Detect which cell encompasses the target text, then output its [X, Y] center coordinate. 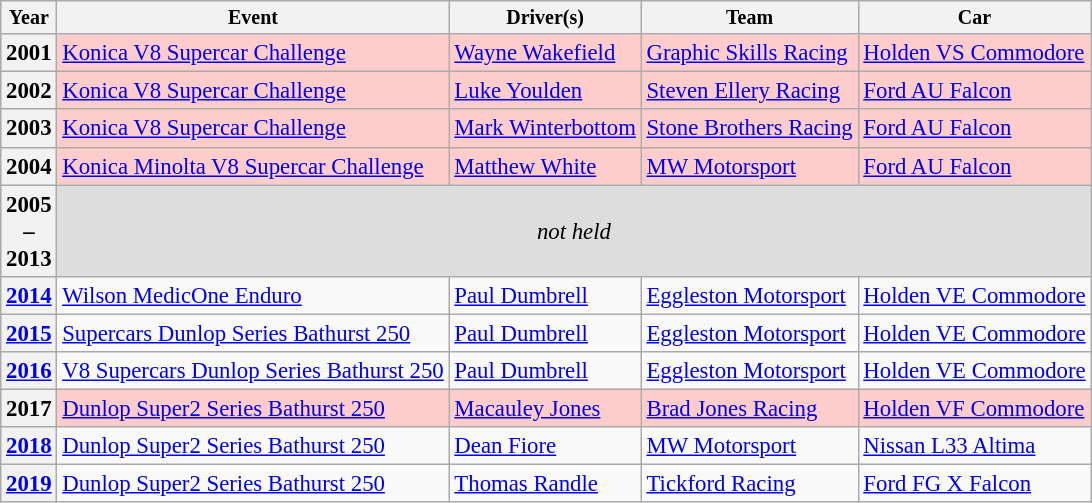
Year [29, 18]
Ford FG X Falcon [974, 483]
2016 [29, 371]
Dean Fiore [545, 446]
Luke Youlden [545, 91]
Driver(s) [545, 18]
Holden VF Commodore [974, 408]
Holden VS Commodore [974, 53]
2019 [29, 483]
not held [574, 231]
Macauley Jones [545, 408]
Brad Jones Racing [750, 408]
Nissan L33 Altima [974, 446]
Tickford Racing [750, 483]
Mark Winterbottom [545, 129]
Konica Minolta V8 Supercar Challenge [253, 166]
Matthew White [545, 166]
2002 [29, 91]
Wayne Wakefield [545, 53]
2017 [29, 408]
2003 [29, 129]
Stone Brothers Racing [750, 129]
2001 [29, 53]
V8 Supercars Dunlop Series Bathurst 250 [253, 371]
2015 [29, 333]
Team [750, 18]
Steven Ellery Racing [750, 91]
2005–2013 [29, 231]
Wilson MedicOne Enduro [253, 295]
Event [253, 18]
Car [974, 18]
Graphic Skills Racing [750, 53]
2004 [29, 166]
Thomas Randle [545, 483]
2018 [29, 446]
2014 [29, 295]
Supercars Dunlop Series Bathurst 250 [253, 333]
